Locate the cell with the specified text and output its (X, Y) center coordinate. 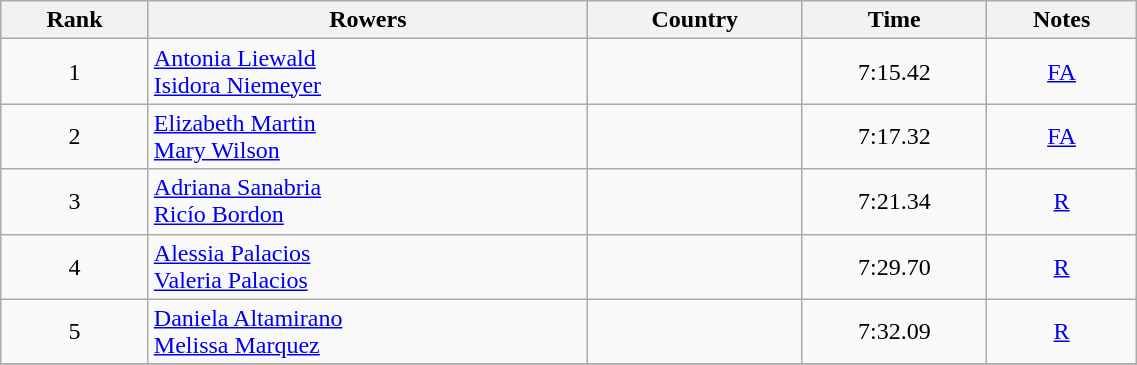
Daniela AltamiranoMelissa Marquez (368, 332)
Alessia PalaciosValeria Palacios (368, 266)
5 (75, 332)
Notes (1061, 20)
7:32.09 (894, 332)
1 (75, 72)
7:21.34 (894, 202)
7:17.32 (894, 136)
Rank (75, 20)
Rowers (368, 20)
Time (894, 20)
2 (75, 136)
7:29.70 (894, 266)
4 (75, 266)
Antonia LiewaldIsidora Niemeyer (368, 72)
Elizabeth MartinMary Wilson (368, 136)
7:15.42 (894, 72)
Adriana SanabriaRicío Bordon (368, 202)
Country (694, 20)
3 (75, 202)
